Return the (X, Y) coordinate for the center point of the cell that contains the specified text.  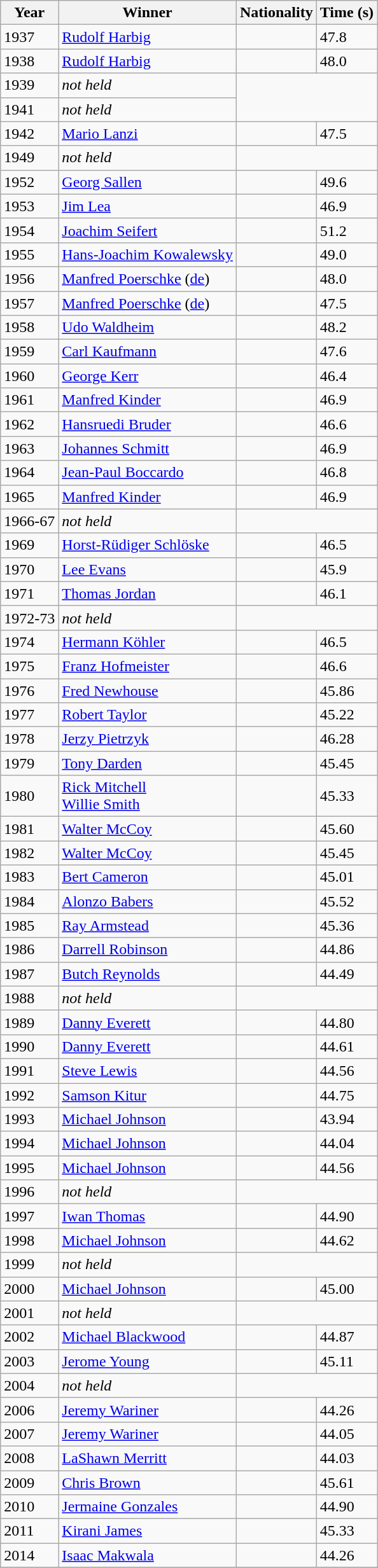
Hansruedi Bruder (148, 424)
1970 (29, 569)
1957 (29, 303)
1982 (29, 853)
1937 (29, 37)
46.28 (346, 739)
1986 (29, 950)
45.22 (346, 715)
Rick MitchellWillie Smith (148, 796)
44.05 (346, 1434)
Fred Newhouse (148, 690)
2011 (29, 1531)
Robert Taylor (148, 715)
1993 (29, 1120)
Carl Kaufmann (148, 352)
1988 (29, 998)
49.0 (346, 254)
49.6 (346, 182)
2010 (29, 1507)
1987 (29, 974)
Alonzo Babers (148, 901)
1969 (29, 545)
1958 (29, 328)
1955 (29, 254)
45.60 (346, 829)
45.01 (346, 877)
2002 (29, 1337)
44.86 (346, 950)
Georg Sallen (148, 182)
2003 (29, 1361)
1949 (29, 158)
Ray Armstead (148, 926)
44.80 (346, 1022)
Kirani James (148, 1531)
1966-67 (29, 521)
1980 (29, 796)
2000 (29, 1289)
2006 (29, 1410)
2014 (29, 1555)
LaShawn Merritt (148, 1458)
Chris Brown (148, 1483)
Jim Lea (148, 206)
44.87 (346, 1337)
1961 (29, 400)
1952 (29, 182)
1954 (29, 230)
Hans-Joachim Kowalewsky (148, 254)
2004 (29, 1385)
1989 (29, 1022)
2007 (29, 1434)
45.9 (346, 569)
1938 (29, 61)
Year (29, 13)
Butch Reynolds (148, 974)
1996 (29, 1192)
1956 (29, 279)
48.2 (346, 328)
44.61 (346, 1046)
1972-73 (29, 618)
2009 (29, 1483)
1963 (29, 448)
45.11 (346, 1361)
George Kerr (148, 376)
1997 (29, 1216)
Time (s) (346, 13)
1971 (29, 593)
1953 (29, 206)
Samson Kitur (148, 1095)
45.61 (346, 1483)
1991 (29, 1071)
1939 (29, 85)
1984 (29, 901)
1981 (29, 829)
Thomas Jordan (148, 593)
Michael Blackwood (148, 1337)
1995 (29, 1168)
46.8 (346, 473)
1985 (29, 926)
46.1 (346, 593)
Franz Hofmeister (148, 666)
1978 (29, 739)
Horst-Rüdiger Schlöske (148, 545)
1962 (29, 424)
Jean-Paul Boccardo (148, 473)
Nationality (276, 13)
Jerzy Pietrzyk (148, 739)
44.03 (346, 1458)
1979 (29, 763)
2001 (29, 1313)
Hermann Köhler (148, 642)
Jermaine Gonzales (148, 1507)
Isaac Makwala (148, 1555)
45.00 (346, 1289)
1960 (29, 376)
1959 (29, 352)
Tony Darden (148, 763)
1976 (29, 690)
1999 (29, 1265)
45.36 (346, 926)
47.6 (346, 352)
Johannes Schmitt (148, 448)
47.8 (346, 37)
1994 (29, 1144)
1974 (29, 642)
44.75 (346, 1095)
1992 (29, 1095)
Jerome Young (148, 1361)
Udo Waldheim (148, 328)
1998 (29, 1240)
1983 (29, 877)
1965 (29, 497)
1990 (29, 1046)
Steve Lewis (148, 1071)
46.4 (346, 376)
44.49 (346, 974)
45.86 (346, 690)
43.94 (346, 1120)
Joachim Seifert (148, 230)
1942 (29, 134)
Winner (148, 13)
2008 (29, 1458)
1941 (29, 109)
51.2 (346, 230)
1977 (29, 715)
Darrell Robinson (148, 950)
44.04 (346, 1144)
44.62 (346, 1240)
Lee Evans (148, 569)
Bert Cameron (148, 877)
Iwan Thomas (148, 1216)
45.52 (346, 901)
Mario Lanzi (148, 134)
1975 (29, 666)
1964 (29, 473)
